Search for the cell housing the specified text and yield its [x, y] center coordinate. 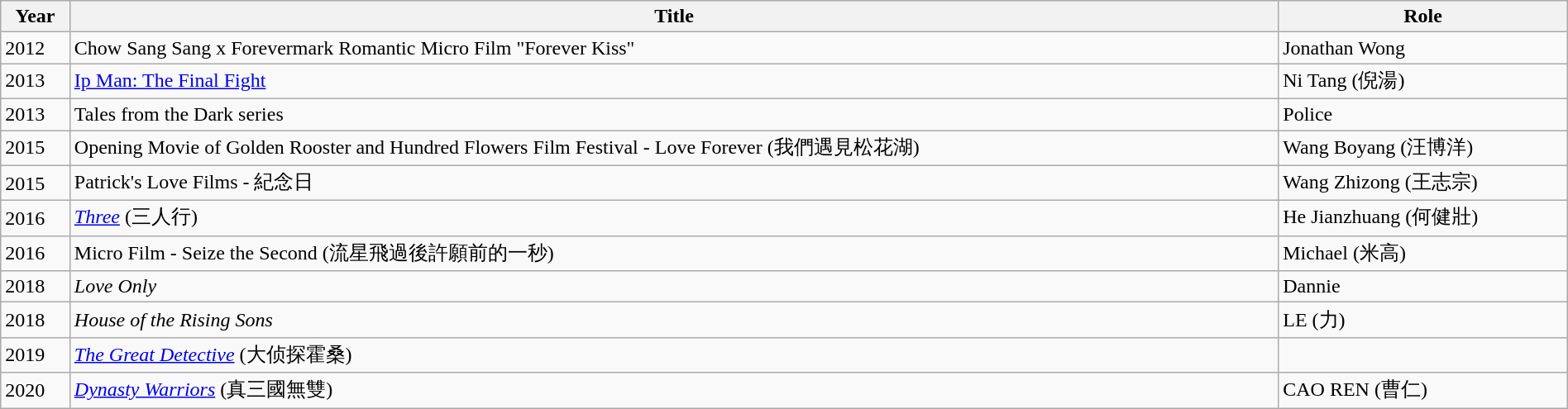
Wang Boyang (汪博洋) [1423, 149]
2012 [36, 48]
Wang Zhizong (王志宗) [1423, 183]
Year [36, 17]
Role [1423, 17]
2020 [36, 390]
Opening Movie of Golden Rooster and Hundred Flowers Film Festival - Love Forever (我們遇見松花湖) [673, 149]
Michael (米高) [1423, 253]
CAO REN (曹仁) [1423, 390]
Love Only [673, 287]
Title [673, 17]
Police [1423, 114]
Dynasty Warriors (真三國無雙) [673, 390]
Tales from the Dark series [673, 114]
Dannie [1423, 287]
The Great Detective (大侦探霍桑) [673, 355]
LE (力) [1423, 321]
Micro Film - Seize the Second (流星飛過後許願前的一秒) [673, 253]
Ni Tang (倪湯) [1423, 81]
Patrick's Love Films - 紀念日 [673, 183]
Jonathan Wong [1423, 48]
He Jianzhuang (何健壯) [1423, 218]
Chow Sang Sang x Forevermark Romantic Micro Film "Forever Kiss" [673, 48]
Three (三人行) [673, 218]
House of the Rising Sons [673, 321]
Ip Man: The Final Fight [673, 81]
2019 [36, 355]
